Provide the (x, y) coordinate of the cell's center where the given text is located.  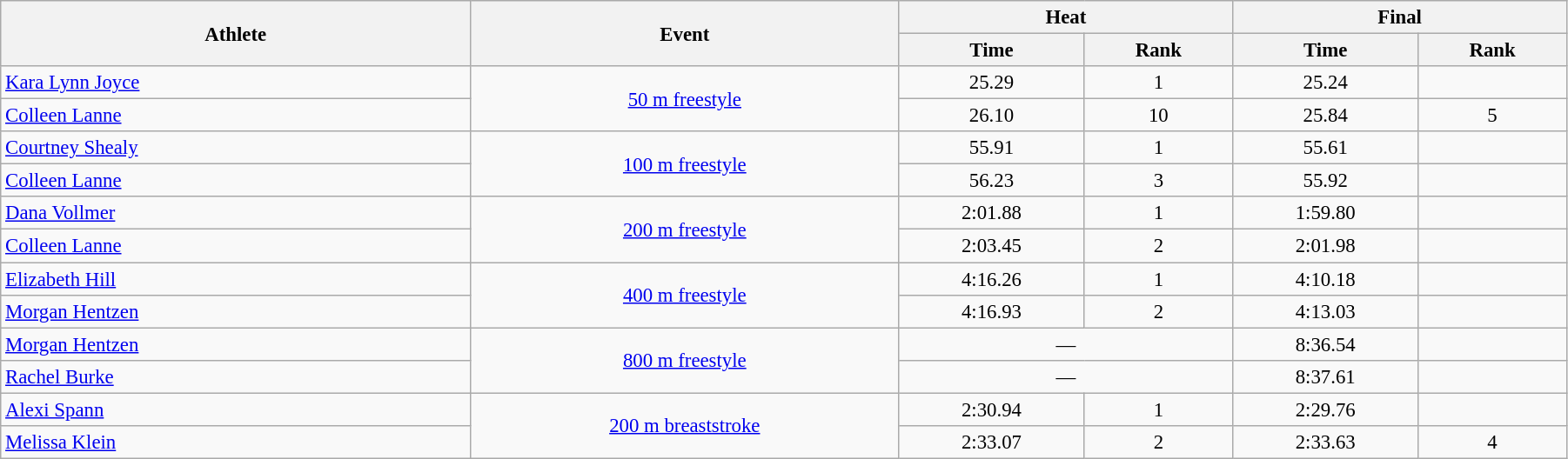
Event (685, 33)
55.91 (992, 148)
3 (1159, 181)
Heat (1066, 17)
200 m freestyle (685, 229)
200 m breaststroke (685, 426)
Alexi Spann (236, 409)
Rachel Burke (236, 376)
8:36.54 (1326, 344)
8:37.61 (1326, 376)
55.92 (1326, 181)
Kara Lynn Joyce (236, 83)
2:29.76 (1326, 409)
800 m freestyle (685, 360)
10 (1159, 116)
4:10.18 (1326, 279)
2:01.88 (992, 213)
2:33.07 (992, 442)
2:30.94 (992, 409)
4:13.03 (1326, 311)
Courtney Shealy (236, 148)
4:16.93 (992, 311)
Elizabeth Hill (236, 279)
100 m freestyle (685, 163)
Dana Vollmer (236, 213)
4:16.26 (992, 279)
Athlete (236, 33)
55.61 (1326, 148)
25.29 (992, 83)
50 m freestyle (685, 99)
25.84 (1326, 116)
1:59.80 (1326, 213)
4 (1493, 442)
5 (1493, 116)
25.24 (1326, 83)
26.10 (992, 116)
56.23 (992, 181)
2:01.98 (1326, 246)
2:03.45 (992, 246)
Melissa Klein (236, 442)
400 m freestyle (685, 296)
Final (1400, 17)
2:33.63 (1326, 442)
